Scan for the cell matching the given text and deliver its [X, Y] coordinate at center. 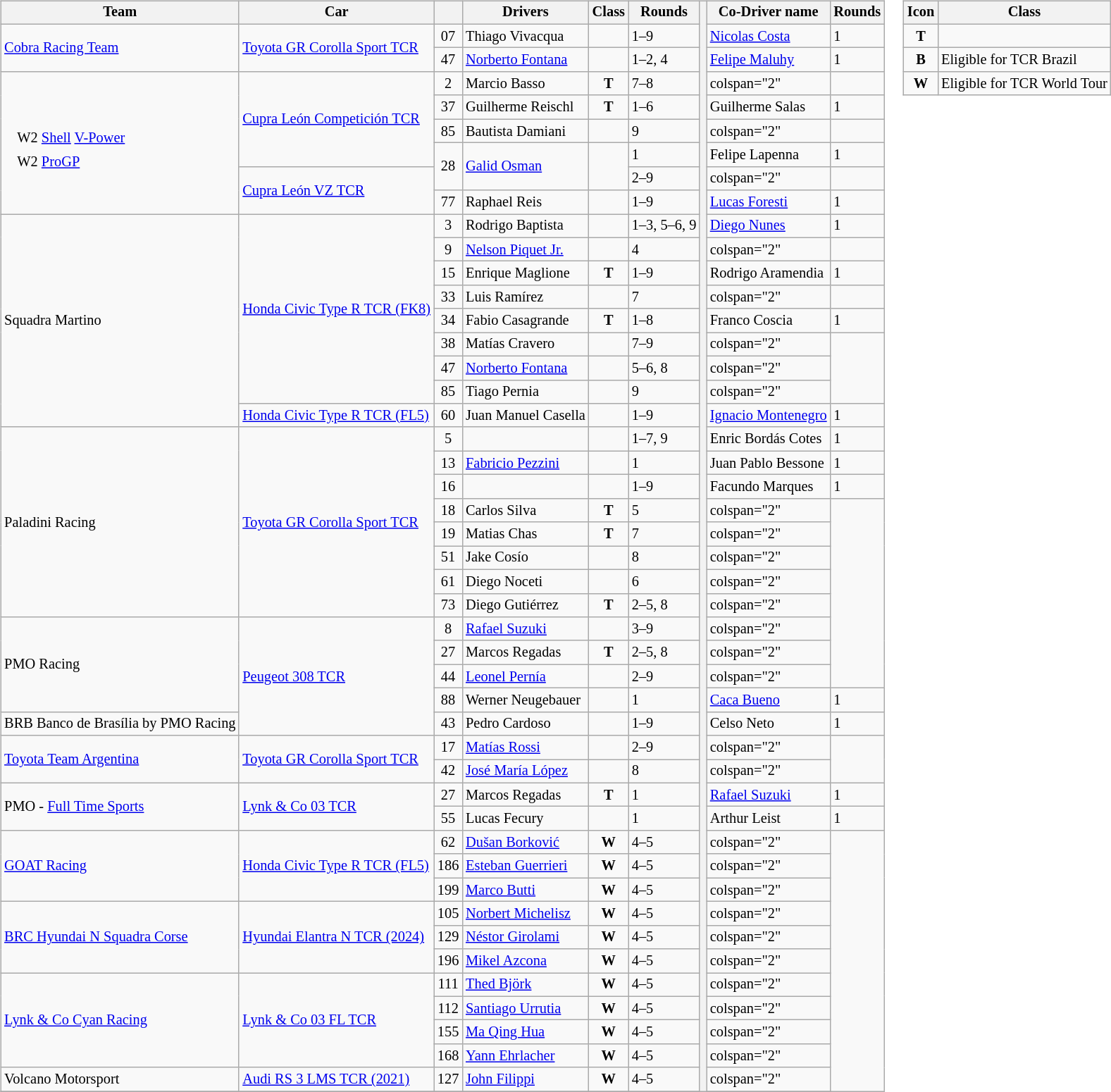
Santiago Urrutia [526, 1008]
Felipe Maluhy [769, 60]
Thiago Vivacqua [526, 36]
Matias Chas [526, 534]
38 [448, 345]
GOAT Racing [120, 867]
196 [448, 961]
Guilherme Reischl [526, 107]
15 [448, 273]
112 [448, 1008]
Co-Driver name [769, 13]
Enric Bordás Cotes [769, 439]
34 [448, 321]
Icon [921, 13]
6 [664, 581]
Enrique Maglione [526, 273]
5–6, 8 [664, 368]
186 [448, 866]
18 [448, 510]
Ma Qing Hua [526, 1032]
Raphael Reis [526, 202]
Werner Neugebauer [526, 700]
Matías Rossi [526, 747]
Diego Gutiérrez [526, 605]
Honda Civic Type R TCR (FK8) [337, 309]
Bautista Damiani [526, 131]
1–3, 5–6, 9 [664, 226]
Néstor Girolami [526, 937]
PMO Racing [120, 665]
Rodrigo Baptista [526, 226]
Lynk & Co 03 FL TCR [337, 1020]
3 [448, 226]
Facundo Marques [769, 487]
Rodrigo Aramendia [769, 273]
Thed Björk [526, 985]
62 [448, 843]
BRC Hyundai N Squadra Corse [120, 937]
Hyundai Elantra N TCR (2024) [337, 937]
Juan Pablo Bessone [769, 463]
Peugeot 308 TCR [337, 676]
Marco Butti [526, 890]
Diego Noceti [526, 581]
105 [448, 914]
Car [337, 13]
129 [448, 937]
Dušan Borković [526, 843]
W2 Shell V-Power [70, 137]
13 [448, 463]
168 [448, 1056]
Fabricio Pezzini [526, 463]
Cobra Racing Team [120, 48]
Yann Ehrlacher [526, 1056]
Pedro Cardoso [526, 724]
Lynk & Co Cyan Racing [120, 1020]
Nicolas Costa [769, 36]
111 [448, 985]
28 [448, 166]
3–9 [664, 629]
2 [448, 84]
Squadra Martino [120, 321]
Tiago Pernia [526, 392]
77 [448, 202]
Norbert Michelisz [526, 914]
44 [448, 676]
Leonel Pernía [526, 676]
Guilherme Salas [769, 107]
Team [120, 13]
07 [448, 36]
Eligible for TCR Brazil [1024, 60]
51 [448, 558]
Lynk & Co 03 TCR [337, 806]
Mikel Azcona [526, 961]
7–8 [664, 84]
BRB Banco de Brasília by PMO Racing [120, 724]
W2 ProGP [70, 163]
1–2, 4 [664, 60]
7–9 [664, 345]
Celso Neto [769, 724]
Arthur Leist [769, 819]
PMO - Full Time Sports [120, 806]
Matías Cravero [526, 345]
1–8 [664, 321]
José María López [526, 771]
B [921, 60]
Eligible for TCR World Tour [1024, 84]
Fabio Casagrande [526, 321]
199 [448, 890]
17 [448, 747]
Nelson Piquet Jr. [526, 249]
19 [448, 534]
Marcio Basso [526, 84]
1–6 [664, 107]
W2 Shell V-Power W2 ProGP [120, 143]
Diego Nunes [769, 226]
37 [448, 107]
16 [448, 487]
4 [664, 249]
Franco Coscia [769, 321]
Carlos Silva [526, 510]
Audi RS 3 LMS TCR (2021) [337, 1079]
33 [448, 297]
88 [448, 700]
Ignacio Montenegro [769, 416]
73 [448, 605]
Paladini Racing [120, 521]
Drivers [526, 13]
1–7, 9 [664, 439]
127 [448, 1079]
Cupra León VZ TCR [337, 190]
Esteban Guerrieri [526, 866]
Lucas Foresti [769, 202]
Luis Ramírez [526, 297]
43 [448, 724]
61 [448, 581]
Volcano Motorsport [120, 1079]
Toyota Team Argentina [120, 759]
Felipe Lapenna [769, 155]
42 [448, 771]
Juan Manuel Casella [526, 416]
155 [448, 1032]
Cupra León Competición TCR [337, 120]
John Filippi [526, 1079]
Caca Bueno [769, 700]
55 [448, 819]
Galid Osman [526, 166]
Jake Cosío [526, 558]
60 [448, 416]
Lucas Fecury [526, 819]
